Pinpoint the cell where the given text exists, returning its [X, Y] midpoint coordinate. 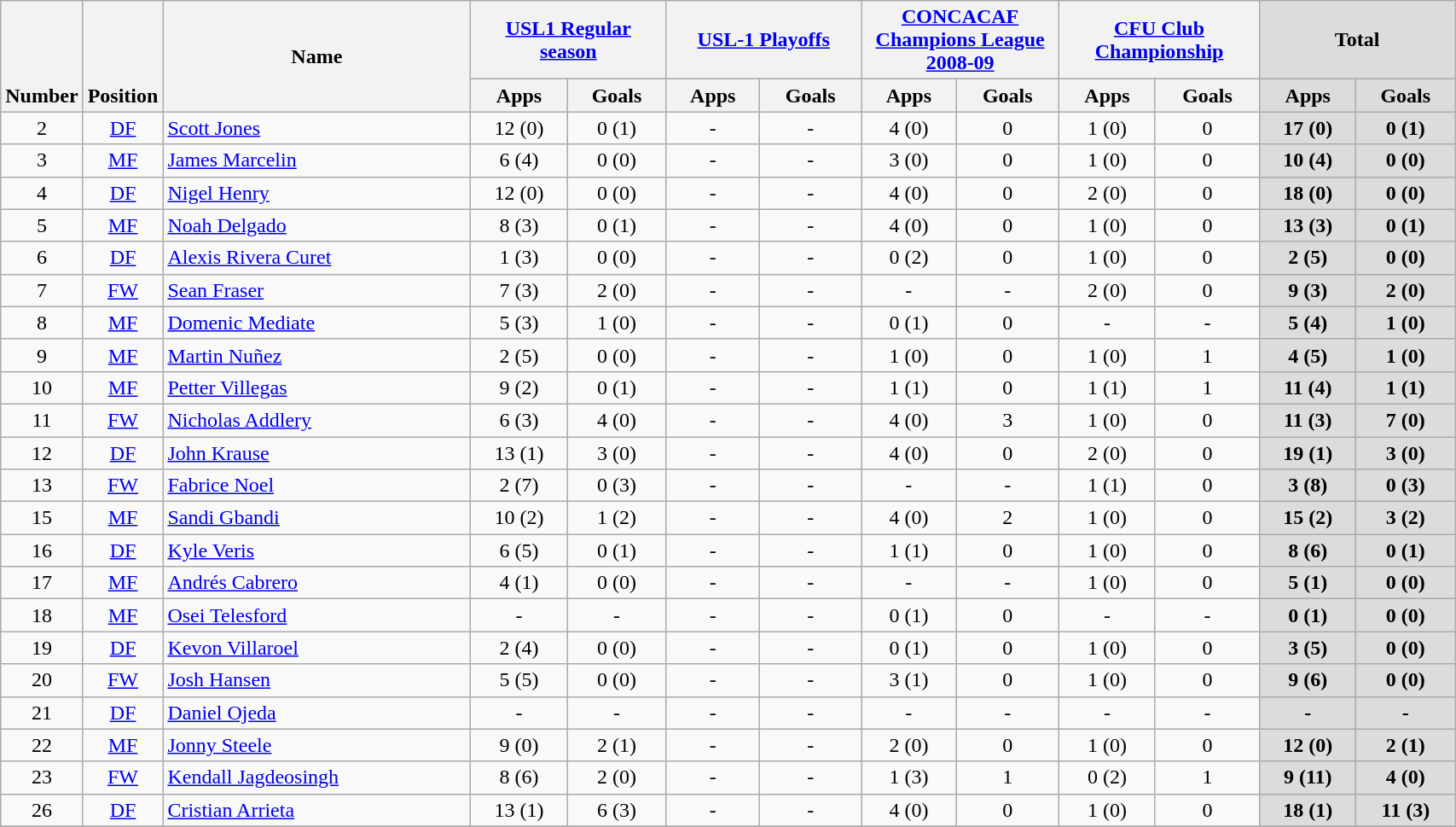
8 (3) [519, 225]
John Krause [317, 453]
Jonny Steele [317, 745]
7 (3) [519, 290]
5 (4) [1308, 323]
2 (7) [519, 486]
Name [317, 56]
23 [42, 777]
Sandi Gbandi [317, 518]
17 (0) [1308, 128]
Martin Nuñez [317, 355]
3 (1) [909, 680]
15 (2) [1308, 518]
3 (8) [1308, 486]
1 (2) [617, 518]
11 [42, 420]
5 (3) [519, 323]
USL-1 Playoffs [764, 40]
Josh Hansen [317, 680]
21 [42, 713]
7 (0) [1406, 420]
9 (0) [519, 745]
9 (3) [1308, 290]
Domenic Mediate [317, 323]
Alexis Rivera Curet [317, 258]
6 (4) [519, 160]
Sean Fraser [317, 290]
5 [42, 225]
James Marcelin [317, 160]
17 [42, 583]
19 [42, 648]
Noah Delgado [317, 225]
CFU Club Championship [1160, 40]
Osei Telesford [317, 615]
5 (1) [1308, 583]
26 [42, 810]
4 (1) [519, 583]
15 [42, 518]
4 (5) [1308, 355]
10 [42, 387]
9 (6) [1308, 680]
Position [123, 56]
6 [42, 258]
7 [42, 290]
Kevon Villaroel [317, 648]
2 (4) [519, 648]
13 [42, 486]
18 (1) [1308, 810]
Nigel Henry [317, 193]
10 (4) [1308, 160]
9 [42, 355]
10 (2) [519, 518]
Daniel Ojeda [317, 713]
16 [42, 550]
8 [42, 323]
4 [42, 193]
Fabrice Noel [317, 486]
Petter Villegas [317, 387]
18 [42, 615]
3 (5) [1308, 648]
Kyle Veris [317, 550]
Total [1358, 40]
19 (1) [1308, 453]
20 [42, 680]
3 (2) [1406, 518]
Number [42, 56]
Kendall Jagdeosingh [317, 777]
CONCACAF Champions League 2008-09 [960, 40]
13 (3) [1308, 225]
Cristian Arrieta [317, 810]
12 [42, 453]
Scott Jones [317, 128]
5 (5) [519, 680]
18 (0) [1308, 193]
9 (2) [519, 387]
Nicholas Addlery [317, 420]
22 [42, 745]
Andrés Cabrero [317, 583]
USL1 Regular season [568, 40]
6 (5) [519, 550]
11 (4) [1308, 387]
9 (11) [1308, 777]
